Find where the given text appears and provide that cell's center as [X, Y] coordinate. 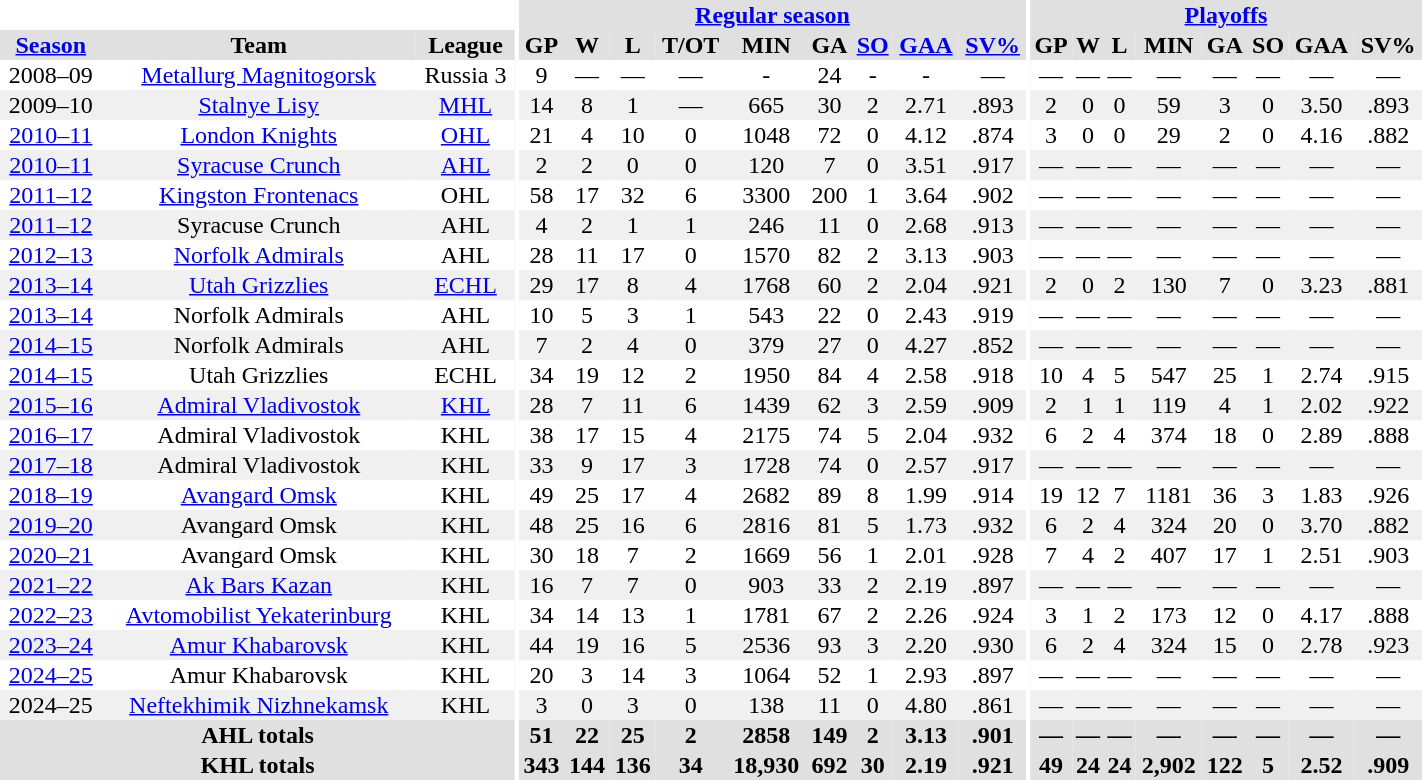
2.68 [926, 225]
48 [542, 525]
.881 [1388, 285]
81 [830, 525]
3.70 [1321, 525]
1950 [766, 375]
1781 [766, 615]
543 [766, 315]
2.78 [1321, 645]
1570 [766, 255]
2016–17 [51, 435]
60 [830, 285]
1768 [766, 285]
93 [830, 645]
374 [1168, 435]
89 [830, 495]
2.74 [1321, 375]
2009–10 [51, 105]
84 [830, 375]
Regular season [773, 15]
2021–22 [51, 585]
18,930 [766, 765]
72 [830, 135]
2816 [766, 525]
4.17 [1321, 615]
1669 [766, 555]
36 [1225, 495]
.913 [992, 225]
Neftekhimik Nizhnekamsk [259, 705]
2175 [766, 435]
246 [766, 225]
.915 [1388, 375]
.919 [992, 315]
.924 [992, 615]
130 [1168, 285]
1728 [766, 465]
2.93 [926, 675]
2022–23 [51, 615]
.852 [992, 345]
League [466, 45]
32 [633, 195]
200 [830, 195]
Russia 3 [466, 75]
Playoffs [1226, 15]
2023–24 [51, 645]
82 [830, 255]
903 [766, 585]
3.64 [926, 195]
.914 [992, 495]
.923 [1388, 645]
2018–19 [51, 495]
.926 [1388, 495]
2019–20 [51, 525]
665 [766, 105]
3.50 [1321, 105]
2858 [766, 735]
2017–18 [51, 465]
2.02 [1321, 405]
13 [633, 615]
120 [766, 165]
2.71 [926, 105]
1.73 [926, 525]
59 [1168, 105]
2008–09 [51, 75]
1048 [766, 135]
2.89 [1321, 435]
2012–13 [51, 255]
547 [1168, 375]
58 [542, 195]
4.27 [926, 345]
343 [542, 765]
.928 [992, 555]
.901 [992, 735]
2536 [766, 645]
.922 [1388, 405]
67 [830, 615]
KHL totals [258, 765]
38 [542, 435]
407 [1168, 555]
2.58 [926, 375]
Avtomobilist Yekaterinburg [259, 615]
.918 [992, 375]
.930 [992, 645]
136 [633, 765]
379 [766, 345]
Team [259, 45]
2.43 [926, 315]
119 [1168, 405]
173 [1168, 615]
3.23 [1321, 285]
122 [1225, 765]
2.52 [1321, 765]
London Knights [259, 135]
51 [542, 735]
2.01 [926, 555]
4.12 [926, 135]
21 [542, 135]
4.80 [926, 705]
1439 [766, 405]
MHL [466, 105]
3.51 [926, 165]
1.99 [926, 495]
1181 [1168, 495]
T/OT [690, 45]
56 [830, 555]
AHL totals [258, 735]
Stalnye Lisy [259, 105]
2020–21 [51, 555]
.861 [992, 705]
Ak Bars Kazan [259, 585]
1064 [766, 675]
Season [51, 45]
138 [766, 705]
2682 [766, 495]
1.83 [1321, 495]
149 [830, 735]
44 [542, 645]
.902 [992, 195]
2015–16 [51, 405]
2.20 [926, 645]
2.26 [926, 615]
3300 [766, 195]
2.59 [926, 405]
62 [830, 405]
Metallurg Magnitogorsk [259, 75]
144 [587, 765]
Kingston Frontenacs [259, 195]
.874 [992, 135]
27 [830, 345]
2.57 [926, 465]
2,902 [1168, 765]
2.51 [1321, 555]
692 [830, 765]
52 [830, 675]
4.16 [1321, 135]
